Search for the cell housing the specified text and yield its (X, Y) center coordinate. 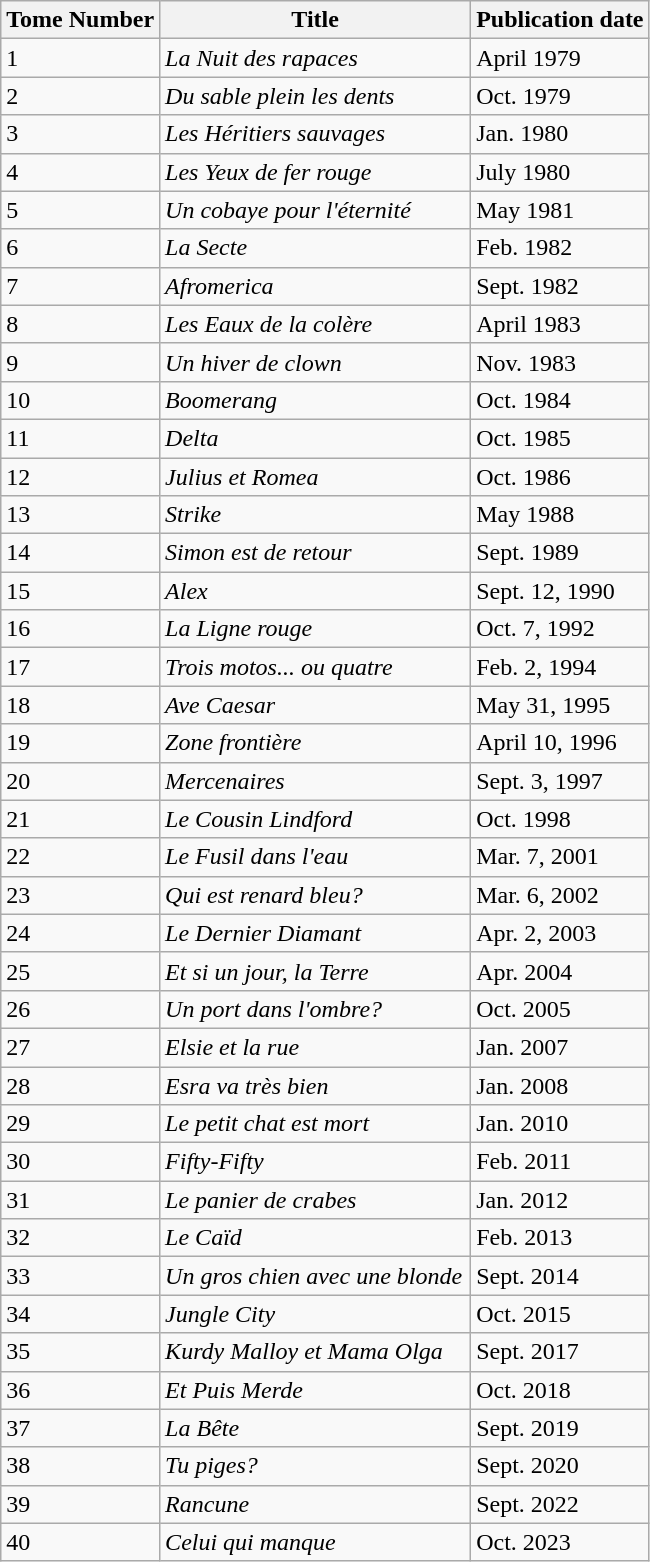
30 (80, 1162)
Apr. 2004 (560, 971)
April 1979 (560, 58)
25 (80, 971)
Le Caïd (316, 1238)
Oct. 1985 (560, 438)
20 (80, 781)
Simon est de retour (316, 553)
24 (80, 933)
Sept. 1989 (560, 553)
34 (80, 1314)
Feb. 2, 1994 (560, 667)
Qui est renard bleu? (316, 895)
Oct. 2005 (560, 1009)
La Nuit des rapaces (316, 58)
Un cobaye pour l'éternité (316, 210)
Sept. 1982 (560, 286)
3 (80, 134)
Celui qui manque (316, 1542)
Sept. 12, 1990 (560, 591)
2 (80, 96)
Elsie et la rue (316, 1047)
May 1981 (560, 210)
29 (80, 1124)
33 (80, 1276)
Publication date (560, 20)
15 (80, 591)
Jan. 2012 (560, 1200)
Nov. 1983 (560, 362)
Feb. 1982 (560, 248)
Jan. 1980 (560, 134)
Mar. 7, 2001 (560, 857)
Oct. 1984 (560, 400)
13 (80, 515)
May 31, 1995 (560, 705)
Strike (316, 515)
Tome Number (80, 20)
Jungle City (316, 1314)
35 (80, 1352)
22 (80, 857)
Le Dernier Diamant (316, 933)
Le petit chat est mort (316, 1124)
Zone frontière (316, 743)
23 (80, 895)
Feb. 2013 (560, 1238)
36 (80, 1390)
Sept. 2020 (560, 1466)
Un port dans l'ombre? (316, 1009)
21 (80, 819)
4 (80, 172)
Mercenaires (316, 781)
9 (80, 362)
Sept. 2017 (560, 1352)
Fifty-Fifty (316, 1162)
Title (316, 20)
Rancune (316, 1504)
16 (80, 629)
Oct. 1986 (560, 477)
19 (80, 743)
Le Cousin Lindford (316, 819)
Sept. 2019 (560, 1428)
Oct. 1979 (560, 96)
Oct. 7, 1992 (560, 629)
Les Yeux de fer rouge (316, 172)
31 (80, 1200)
Julius et Romea (316, 477)
Sept. 2022 (560, 1504)
Apr. 2, 2003 (560, 933)
Du sable plein les dents (316, 96)
April 10, 1996 (560, 743)
Alex (316, 591)
Un hiver de clown (316, 362)
Jan. 2008 (560, 1085)
6 (80, 248)
Oct. 2018 (560, 1390)
28 (80, 1085)
Les Héritiers sauvages (316, 134)
8 (80, 324)
Le Fusil dans l'eau (316, 857)
32 (80, 1238)
Sept. 3, 1997 (560, 781)
Et Puis Merde (316, 1390)
Oct. 1998 (560, 819)
Trois motos... ou quatre (316, 667)
Oct. 2015 (560, 1314)
26 (80, 1009)
5 (80, 210)
Afromerica (316, 286)
18 (80, 705)
La Bête (316, 1428)
Jan. 2010 (560, 1124)
17 (80, 667)
Mar. 6, 2002 (560, 895)
Oct. 2023 (560, 1542)
39 (80, 1504)
July 1980 (560, 172)
7 (80, 286)
Sept. 2014 (560, 1276)
1 (80, 58)
40 (80, 1542)
Tu piges? (316, 1466)
Jan. 2007 (560, 1047)
Le panier de crabes (316, 1200)
12 (80, 477)
Delta (316, 438)
Esra va très bien (316, 1085)
Ave Caesar (316, 705)
La Secte (316, 248)
La Ligne rouge (316, 629)
Et si un jour, la Terre (316, 971)
37 (80, 1428)
10 (80, 400)
11 (80, 438)
27 (80, 1047)
Kurdy Malloy et Mama Olga (316, 1352)
14 (80, 553)
Un gros chien avec une blonde (316, 1276)
Les Eaux de la colère (316, 324)
38 (80, 1466)
Feb. 2011 (560, 1162)
May 1988 (560, 515)
April 1983 (560, 324)
Boomerang (316, 400)
